Return the [X, Y] coordinate for the center point of the cell that contains the specified text.  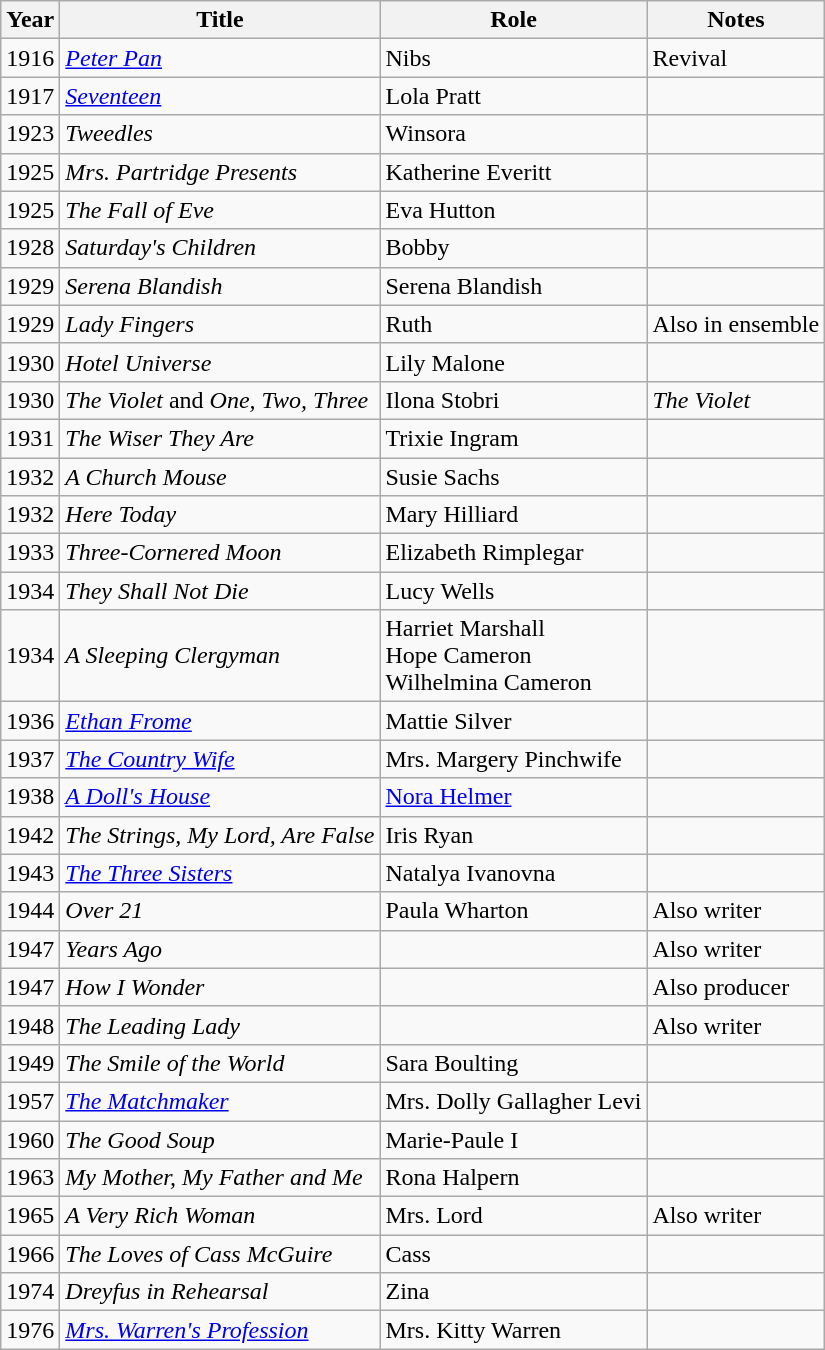
Ruth [514, 324]
The Loves of Cass McGuire [220, 1254]
A Doll's House [220, 797]
Paula Wharton [514, 911]
1923 [30, 134]
Tweedles [220, 134]
1948 [30, 1025]
A Church Mouse [220, 477]
1943 [30, 873]
Susie Sachs [514, 477]
Also producer [736, 987]
Three-Cornered Moon [220, 553]
1936 [30, 721]
1928 [30, 248]
Dreyfus in Rehearsal [220, 1292]
Revival [736, 58]
Winsora [514, 134]
The Matchmaker [220, 1101]
Role [514, 20]
Year [30, 20]
Zina [514, 1292]
The Violet [736, 400]
The Fall of Eve [220, 210]
Mrs. Kitty Warren [514, 1330]
1916 [30, 58]
Katherine Everitt [514, 172]
Saturday's Children [220, 248]
Mattie Silver [514, 721]
1942 [30, 835]
Seventeen [220, 96]
Lily Malone [514, 362]
The Smile of the World [220, 1063]
Trixie Ingram [514, 438]
1917 [30, 96]
Nibs [514, 58]
Mrs. Lord [514, 1216]
Mary Hilliard [514, 515]
1963 [30, 1178]
Also in ensemble [736, 324]
Mrs. Margery Pinchwife [514, 759]
1949 [30, 1063]
Peter Pan [220, 58]
Mrs. Dolly Gallagher Levi [514, 1101]
Nora Helmer [514, 797]
Eva Hutton [514, 210]
Lola Pratt [514, 96]
The Violet and One, Two, Three [220, 400]
1960 [30, 1139]
Sara Boulting [514, 1063]
The Wiser They Are [220, 438]
Title [220, 20]
Marie-Paule I [514, 1139]
Ethan Frome [220, 721]
Bobby [514, 248]
Natalya Ivanovna [514, 873]
1976 [30, 1330]
1957 [30, 1101]
The Good Soup [220, 1139]
Harriet Marshall Hope Cameron Wilhelmina Cameron [514, 656]
Here Today [220, 515]
Notes [736, 20]
A Sleeping Clergyman [220, 656]
My Mother, My Father and Me [220, 1178]
The Three Sisters [220, 873]
1933 [30, 553]
Cass [514, 1254]
They Shall Not Die [220, 591]
1937 [30, 759]
1965 [30, 1216]
1944 [30, 911]
Rona Halpern [514, 1178]
1974 [30, 1292]
1931 [30, 438]
1966 [30, 1254]
Elizabeth Rimplegar [514, 553]
Over 21 [220, 911]
Lady Fingers [220, 324]
Years Ago [220, 949]
A Very Rich Woman [220, 1216]
Lucy Wells [514, 591]
The Leading Lady [220, 1025]
Mrs. Warren's Profession [220, 1330]
How I Wonder [220, 987]
Mrs. Partridge Presents [220, 172]
Iris Ryan [514, 835]
Hotel Universe [220, 362]
The Strings, My Lord, Are False [220, 835]
The Country Wife [220, 759]
1938 [30, 797]
Ilona Stobri [514, 400]
